Determine the (X, Y) coordinate at the center of the cell enclosing the given text.  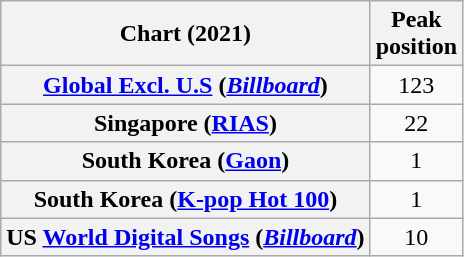
South Korea (Gaon) (186, 161)
Peakposition (416, 34)
South Korea (K-pop Hot 100) (186, 199)
US World Digital Songs (Billboard) (186, 237)
Global Excl. U.S (Billboard) (186, 85)
123 (416, 85)
Chart (2021) (186, 34)
Singapore (RIAS) (186, 123)
10 (416, 237)
22 (416, 123)
